Pinpoint the cell where the given text exists, returning its [x, y] midpoint coordinate. 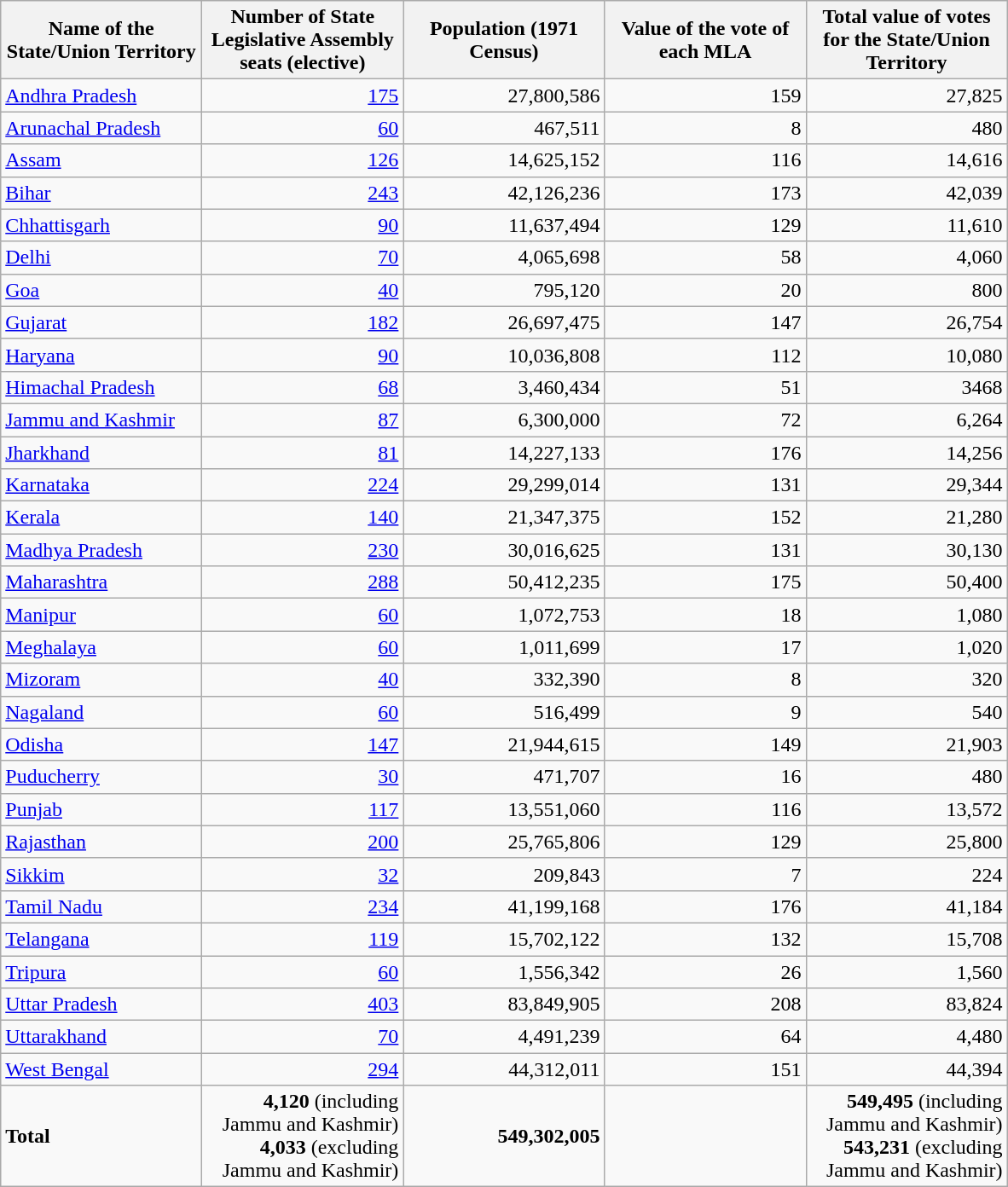
1,560 [907, 971]
Sikkim [101, 874]
26,697,475 [504, 322]
Uttarakhand [101, 1037]
Jammu and Kashmir [101, 420]
200 [303, 842]
25,800 [907, 842]
17 [705, 647]
11,610 [907, 225]
3468 [907, 387]
Mizoram [101, 680]
14,616 [907, 160]
50,400 [907, 582]
Tamil Nadu [101, 906]
44,312,011 [504, 1069]
4,491,239 [504, 1037]
15,702,122 [504, 939]
30 [303, 777]
4,065,698 [504, 258]
West Bengal [101, 1069]
4,060 [907, 258]
112 [705, 355]
Meghalaya [101, 647]
Punjab [101, 809]
Uttar Pradesh [101, 1005]
3,460,434 [504, 387]
87 [303, 420]
Karnataka [101, 485]
Tripura [101, 971]
Number of State Legislative Assembly seats (elective) [303, 40]
41,184 [907, 906]
126 [303, 160]
549,495 (including Jammu and Kashmir) 543,231 (excluding Jammu and Kashmir) [907, 1136]
15,708 [907, 939]
332,390 [504, 680]
Haryana [101, 355]
Value of the vote of each MLA [705, 40]
151 [705, 1069]
Name of the State/Union Territory [101, 40]
27,825 [907, 96]
182 [303, 322]
50,412,235 [504, 582]
Kerala [101, 518]
Arunachal Pradesh [101, 128]
403 [303, 1005]
Telangana [101, 939]
540 [907, 712]
Goa [101, 290]
7 [705, 874]
132 [705, 939]
119 [303, 939]
25,765,806 [504, 842]
27,800,586 [504, 96]
41,199,168 [504, 906]
4,480 [907, 1037]
Total value of votes for the State/Union Territory [907, 40]
795,120 [504, 290]
Total [101, 1136]
11,637,494 [504, 225]
14,625,152 [504, 160]
Jharkhand [101, 453]
467,511 [504, 128]
Manipur [101, 615]
4,120 (including Jammu and Kashmir)4,033 (excluding Jammu and Kashmir) [303, 1136]
Chhattisgarh [101, 225]
42,039 [907, 193]
21,944,615 [504, 744]
1,072,753 [504, 615]
14,256 [907, 453]
32 [303, 874]
Maharashtra [101, 582]
516,499 [504, 712]
68 [303, 387]
51 [705, 387]
243 [303, 193]
64 [705, 1037]
81 [303, 453]
149 [705, 744]
18 [705, 615]
549,302,005 [504, 1136]
Assam [101, 160]
58 [705, 258]
26 [705, 971]
20 [705, 290]
83,849,905 [504, 1005]
13,551,060 [504, 809]
42,126,236 [504, 193]
14,227,133 [504, 453]
1,080 [907, 615]
230 [303, 550]
6,264 [907, 420]
294 [303, 1069]
Andhra Pradesh [101, 96]
471,707 [504, 777]
26,754 [907, 322]
1,020 [907, 647]
1,556,342 [504, 971]
21,280 [907, 518]
173 [705, 193]
10,036,808 [504, 355]
44,394 [907, 1069]
83,824 [907, 1005]
10,080 [907, 355]
Odisha [101, 744]
Delhi [101, 258]
Madhya Pradesh [101, 550]
1,011,699 [504, 647]
117 [303, 809]
288 [303, 582]
13,572 [907, 809]
159 [705, 96]
Bihar [101, 193]
30,016,625 [504, 550]
29,299,014 [504, 485]
800 [907, 290]
Himachal Pradesh [101, 387]
140 [303, 518]
21,903 [907, 744]
320 [907, 680]
72 [705, 420]
9 [705, 712]
29,344 [907, 485]
21,347,375 [504, 518]
Gujarat [101, 322]
152 [705, 518]
6,300,000 [504, 420]
30,130 [907, 550]
234 [303, 906]
208 [705, 1005]
Puducherry [101, 777]
16 [705, 777]
Rajasthan [101, 842]
Nagaland [101, 712]
209,843 [504, 874]
Population (1971 Census) [504, 40]
